From the cell containing the given text, extract its center point as [x, y] coordinate. 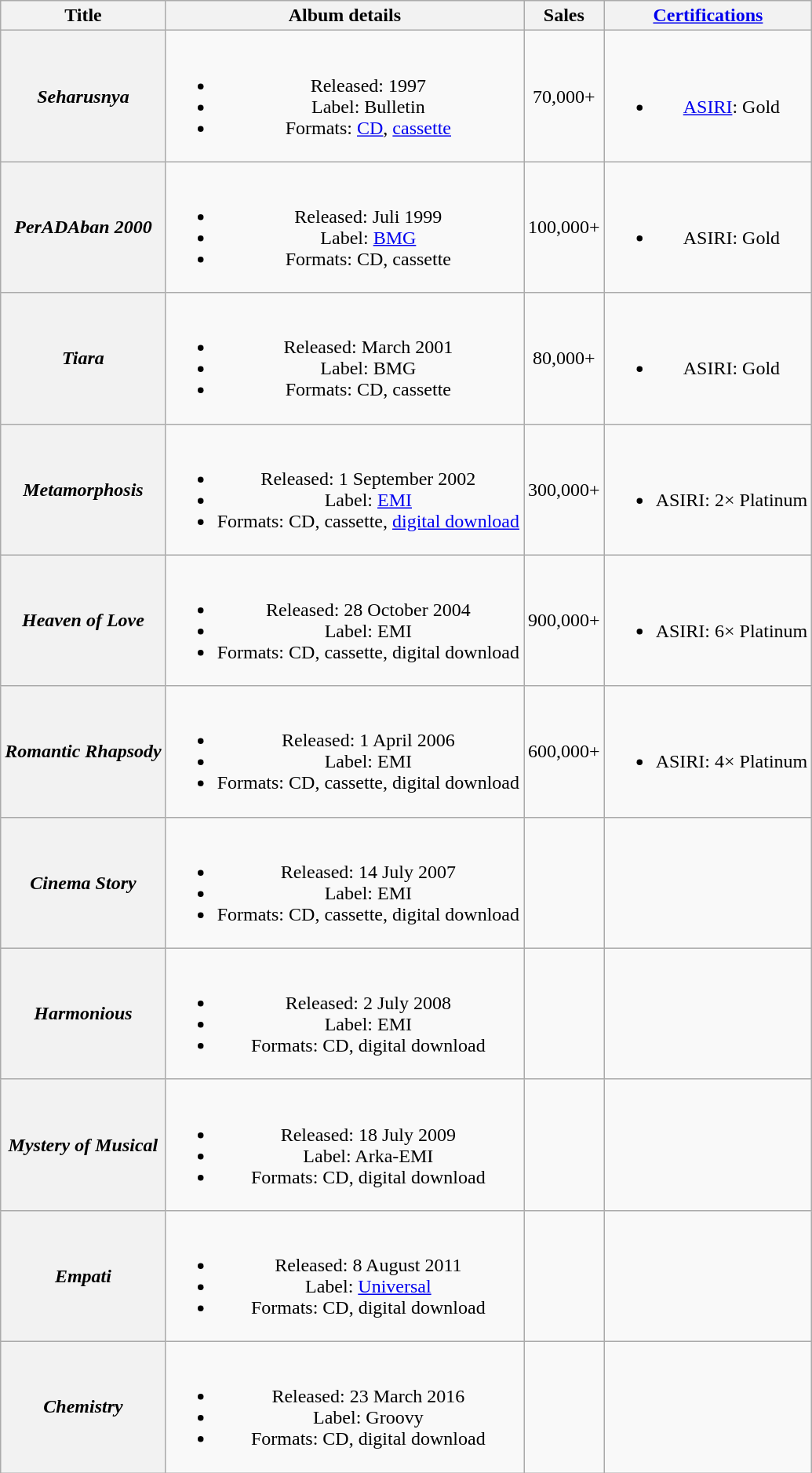
Metamorphosis [83, 490]
ASIRI: 6× Platinum [708, 620]
600,000+ [565, 752]
Sales [565, 16]
ASIRI: 4× Platinum [708, 752]
Released: 8 August 2011Label: UniversalFormats: CD, digital download [344, 1276]
Released: 2 July 2008Label: EMIFormats: CD, digital download [344, 1014]
Released: March 2001Label: BMGFormats: CD, cassette [344, 358]
Tiara [83, 358]
Cinema Story [83, 882]
Certifications [708, 16]
Released: 14 July 2007Label: EMIFormats: CD, cassette, digital download [344, 882]
100,000+ [565, 228]
Released: Juli 1999Label: BMGFormats: CD, cassette [344, 228]
Heaven of Love [83, 620]
70,000+ [565, 96]
Chemistry [83, 1406]
Harmonious [83, 1014]
900,000+ [565, 620]
80,000+ [565, 358]
Romantic Rhapsody [83, 752]
Seharusnya [83, 96]
Released: 18 July 2009Label: Arka-EMIFormats: CD, digital download [344, 1144]
Released: 1 September 2002Label: EMIFormats: CD, cassette, digital download [344, 490]
Empati [83, 1276]
Released: 23 March 2016Label: GroovyFormats: CD, digital download [344, 1406]
Album details [344, 16]
PerADAban 2000 [83, 228]
Title [83, 16]
Mystery of Musical [83, 1144]
Released: 28 October 2004Label: EMIFormats: CD, cassette, digital download [344, 620]
300,000+ [565, 490]
Released: 1997Label: BulletinFormats: CD, cassette [344, 96]
Released: 1 April 2006Label: EMIFormats: CD, cassette, digital download [344, 752]
ASIRI: 2× Platinum [708, 490]
